Return (X, Y) of the center of cell containing provided text 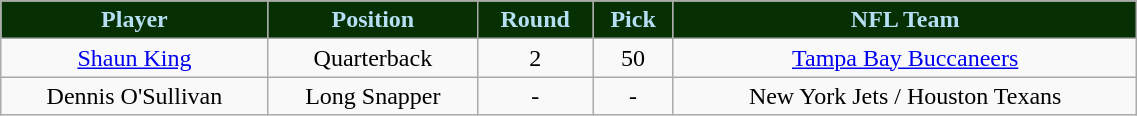
NFL Team (904, 20)
Dennis O'Sullivan (134, 96)
New York Jets / Houston Texans (904, 96)
Pick (634, 20)
2 (536, 58)
Long Snapper (373, 96)
Player (134, 20)
Round (536, 20)
Shaun King (134, 58)
Position (373, 20)
Quarterback (373, 58)
50 (634, 58)
Tampa Bay Buccaneers (904, 58)
